Extract the (X, Y) coordinate from the center of the cell holding the provided text.  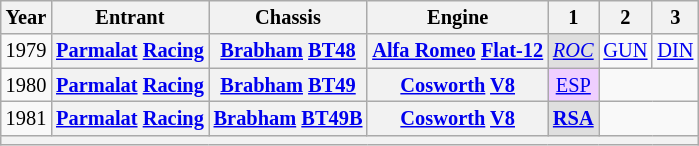
Brabham BT49B (288, 118)
2 (625, 17)
Alfa Romeo Flat-12 (458, 51)
1980 (26, 85)
1981 (26, 118)
ESP (573, 85)
3 (675, 17)
Brabham BT48 (288, 51)
DIN (675, 51)
Chassis (288, 17)
Year (26, 17)
Brabham BT49 (288, 85)
1979 (26, 51)
Entrant (130, 17)
ROC (573, 51)
1 (573, 17)
Engine (458, 17)
GUN (625, 51)
RSA (573, 118)
